Extract the [X, Y] coordinate from the center of the cell holding the provided text.  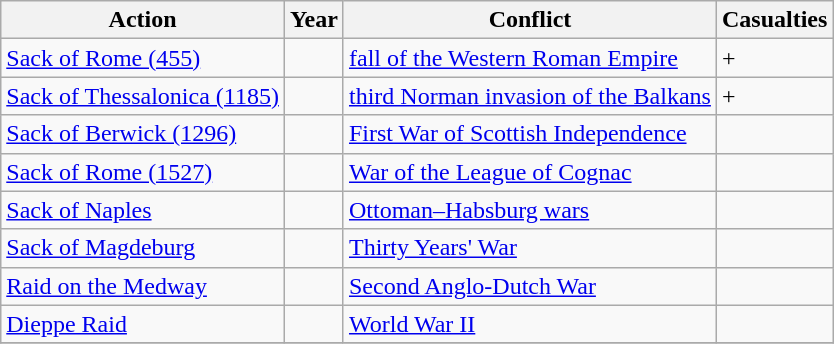
Sack of Thessalonica (1185) [143, 96]
Thirty Years' War [530, 248]
First War of Scottish Independence [530, 134]
Conflict [530, 20]
World War II [530, 324]
Sack of Magdeburg [143, 248]
Sack of Naples [143, 210]
third Norman invasion of the Balkans [530, 96]
War of the League of Cognac [530, 172]
Dieppe Raid [143, 324]
Year [314, 20]
Second Anglo-Dutch War [530, 286]
Casualties [774, 20]
Ottoman–Habsburg wars [530, 210]
Sack of Rome (1527) [143, 172]
Sack of Berwick (1296) [143, 134]
Raid on the Medway [143, 286]
Sack of Rome (455) [143, 58]
Action [143, 20]
fall of the Western Roman Empire [530, 58]
